Scan for the cell matching the given text and deliver its [X, Y] coordinate at center. 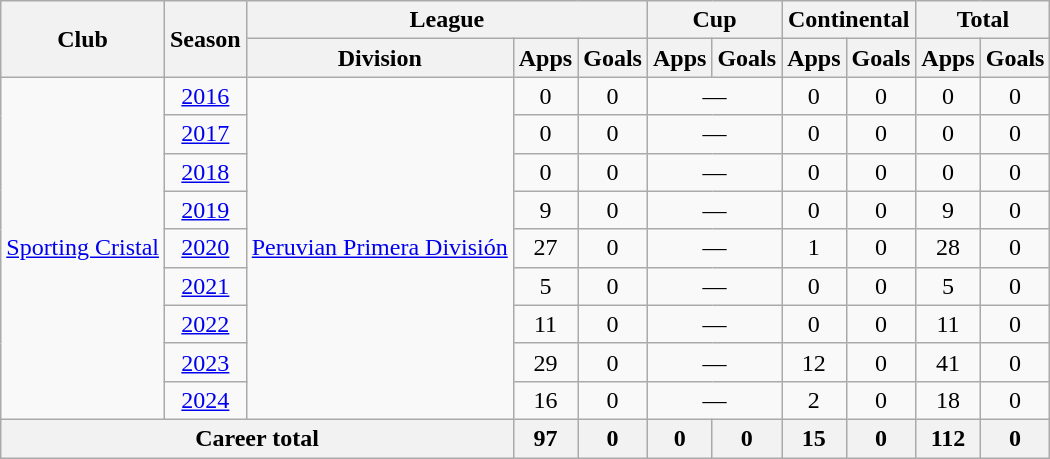
97 [545, 438]
29 [545, 362]
Sporting Cristal [83, 248]
2017 [205, 134]
Cup [714, 20]
Career total [258, 438]
Division [380, 58]
12 [814, 362]
Club [83, 39]
41 [948, 362]
2016 [205, 96]
2020 [205, 248]
2 [814, 400]
15 [814, 438]
League [446, 20]
16 [545, 400]
112 [948, 438]
27 [545, 248]
18 [948, 400]
2018 [205, 172]
1 [814, 248]
Peruvian Primera División [380, 248]
Season [205, 39]
2023 [205, 362]
2022 [205, 324]
Continental [849, 20]
2024 [205, 400]
Total [983, 20]
28 [948, 248]
2021 [205, 286]
2019 [205, 210]
